Search for the cell housing the specified text and yield its (x, y) center coordinate. 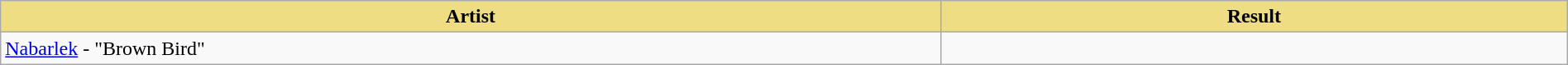
Artist (471, 17)
Nabarlek - "Brown Bird" (471, 48)
Result (1254, 17)
